Extract the (x, y) coordinate from the center of the cell holding the provided text.  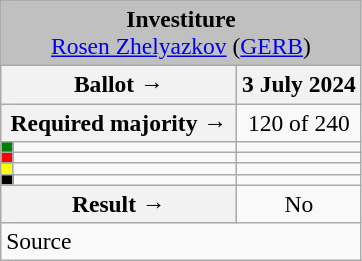
Result → (119, 204)
3 July 2024 (300, 84)
Ballot → (119, 84)
Required majority → (119, 122)
120 of 240 (300, 122)
No (300, 204)
InvestitureRosen Zhelyazkov (GERB) (181, 32)
Source (181, 241)
